Capture the cell that displays the provided text and extract its [x, y] central coordinate. 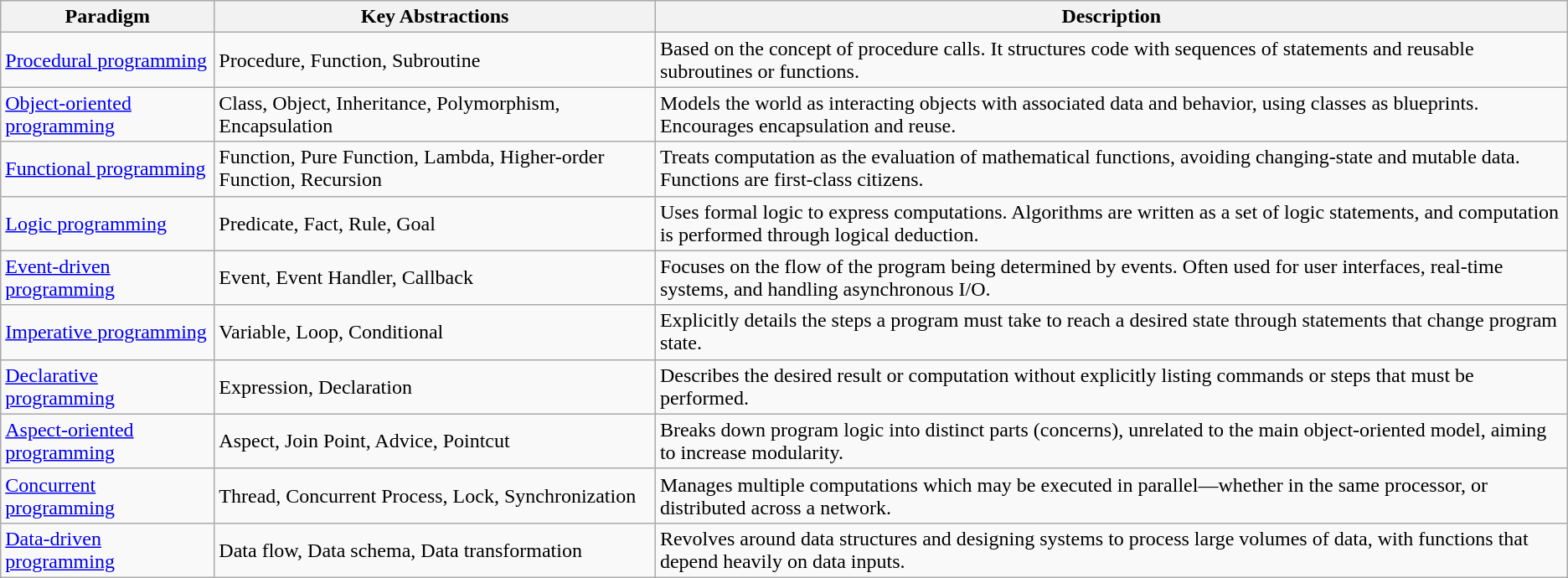
Expression, Declaration [436, 387]
Key Abstractions [436, 17]
Logic programming [107, 223]
Data-driven programming [107, 550]
Paradigm [107, 17]
Models the world as interacting objects with associated data and behavior, using classes as blueprints. Encourages encapsulation and reuse. [1111, 114]
Object-oriented programming [107, 114]
Declarative programming [107, 387]
Description [1111, 17]
Describes the desired result or computation without explicitly listing commands or steps that must be performed. [1111, 387]
Manages multiple computations which may be executed in parallel—whether in the same processor, or distributed across a network. [1111, 496]
Class, Object, Inheritance, Polymorphism, Encapsulation [436, 114]
Data flow, Data schema, Data transformation [436, 550]
Variable, Loop, Conditional [436, 332]
Procedural programming [107, 60]
Breaks down program logic into distinct parts (concerns), unrelated to the main object-oriented model, aiming to increase modularity. [1111, 441]
Aspect-oriented programming [107, 441]
Concurrent programming [107, 496]
Aspect, Join Point, Advice, Pointcut [436, 441]
Procedure, Function, Subroutine [436, 60]
Imperative programming [107, 332]
Event, Event Handler, Callback [436, 278]
Function, Pure Function, Lambda, Higher-order Function, Recursion [436, 169]
Based on the concept of procedure calls. It structures code with sequences of statements and reusable subroutines or functions. [1111, 60]
Functional programming [107, 169]
Focuses on the flow of the program being determined by events. Often used for user interfaces, real-time systems, and handling asynchronous I/O. [1111, 278]
Explicitly details the steps a program must take to reach a desired state through statements that change program state. [1111, 332]
Revolves around data structures and designing systems to process large volumes of data, with functions that depend heavily on data inputs. [1111, 550]
Event-driven programming [107, 278]
Thread, Concurrent Process, Lock, Synchronization [436, 496]
Predicate, Fact, Rule, Goal [436, 223]
Treats computation as the evaluation of mathematical functions, avoiding changing-state and mutable data. Functions are first-class citizens. [1111, 169]
